From the cell containing the given text, extract its center point as (X, Y) coordinate. 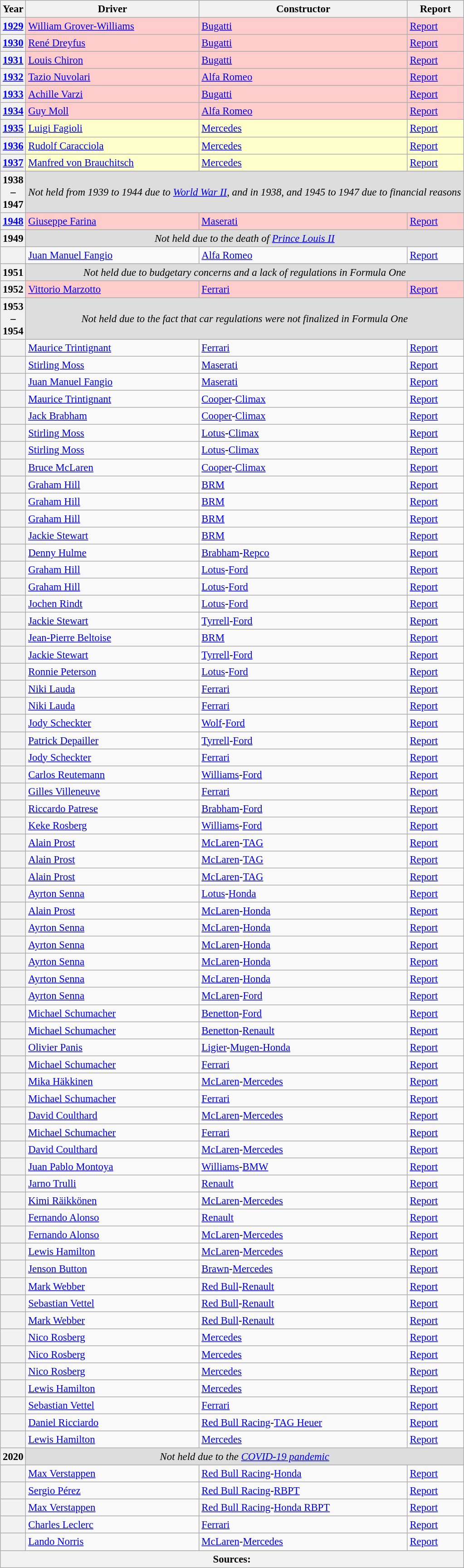
Red Bull Racing-Honda (303, 1474)
William Grover-Williams (112, 26)
Not held due to the COVID-19 pandemic (245, 1457)
Riccardo Patrese (112, 808)
1951 (13, 272)
Mika Häkkinen (112, 1082)
René Dreyfus (112, 43)
1931 (13, 60)
Jarno Trulli (112, 1184)
2020 (13, 1457)
1929 (13, 26)
McLaren-Ford (303, 996)
Guy Moll (112, 111)
Luigi Fagioli (112, 128)
1934 (13, 111)
Not held from 1939 to 1944 due to World War II, and in 1938, and 1945 to 1947 due to financial reasons (245, 192)
Jack Brabham (112, 416)
1936 (13, 146)
Ronnie Peterson (112, 672)
1952 (13, 289)
Wolf-Ford (303, 723)
Rudolf Caracciola (112, 146)
Daniel Ricciardo (112, 1422)
1933 (13, 94)
Benetton-Renault (303, 1030)
Charles Leclerc (112, 1525)
Kimi Räikkönen (112, 1201)
1932 (13, 77)
Achille Varzi (112, 94)
Juan Pablo Montoya (112, 1167)
Benetton-Ford (303, 1013)
Not held due to budgetary concerns and a lack of regulations in Formula One (245, 272)
Gilles Villeneuve (112, 791)
Red Bull Racing-TAG Heuer (303, 1422)
Olivier Panis (112, 1047)
Brabham-Repco (303, 553)
Red Bull Racing-Honda RBPT (303, 1508)
1953–1954 (13, 318)
Constructor (303, 9)
Williams-BMW (303, 1167)
Jenson Button (112, 1269)
Giuseppe Farina (112, 221)
Lotus-Honda (303, 894)
1930 (13, 43)
Manfred von Brauchitsch (112, 162)
Vittorio Marzotto (112, 289)
1949 (13, 238)
Driver (112, 9)
Sergio Pérez (112, 1491)
Patrick Depailler (112, 740)
1948 (13, 221)
Red Bull Racing-RBPT (303, 1491)
Brabham-Ford (303, 808)
Louis Chiron (112, 60)
Brawn-Mercedes (303, 1269)
Denny Hulme (112, 553)
1937 (13, 162)
Sources: (232, 1559)
Jean-Pierre Beltoise (112, 638)
Carlos Reutemann (112, 774)
Bruce McLaren (112, 467)
Jochen Rindt (112, 604)
1938–1947 (13, 192)
Keke Rosberg (112, 826)
Tazio Nuvolari (112, 77)
1935 (13, 128)
Year (13, 9)
Lando Norris (112, 1542)
Not held due to the death of Prince Louis II (245, 238)
Not held due to the fact that car regulations were not finalized in Formula One (245, 318)
Ligier-Mugen-Honda (303, 1047)
